Output the (x, y) coordinate of the center of the cell containing the given text.  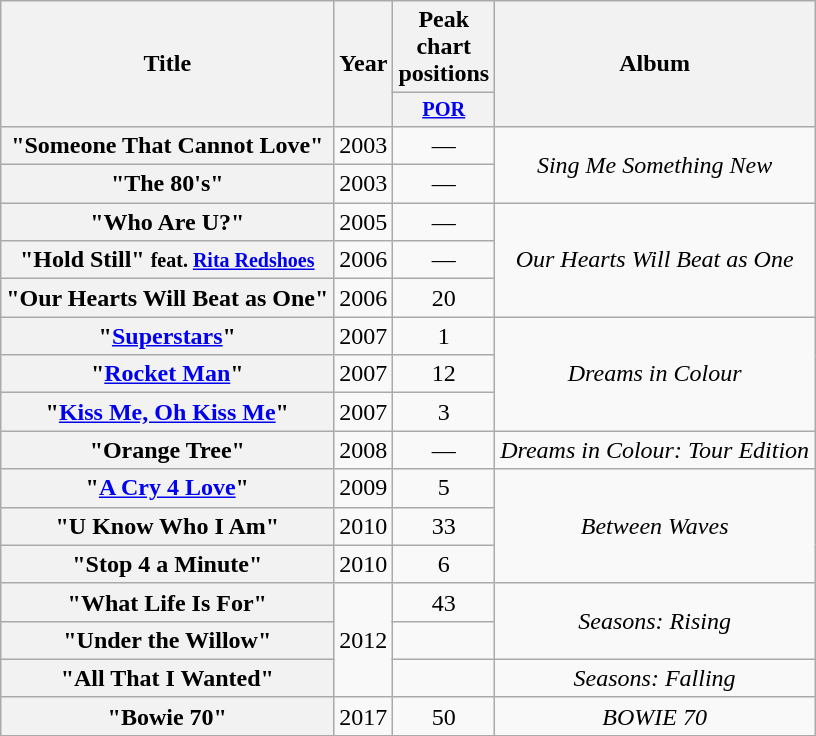
Seasons: Falling (655, 678)
20 (444, 298)
Sing Me Something New (655, 164)
33 (444, 526)
Our Hearts Will Beat as One (655, 260)
50 (444, 716)
"Who Are U?" (168, 222)
Year (364, 64)
"Bowie 70" (168, 716)
Seasons: Rising (655, 621)
Between Waves (655, 526)
"Kiss Me, Oh Kiss Me" (168, 412)
2017 (364, 716)
"A Cry 4 Love" (168, 488)
6 (444, 564)
2008 (364, 450)
"Someone That Cannot Love" (168, 145)
"The 80's" (168, 184)
Album (655, 64)
POR (444, 110)
Dreams in Colour (655, 374)
Peak chart positions (444, 47)
"Under the Willow" (168, 640)
"Hold Still" feat. Rita Redshoes (168, 260)
"Stop 4 a Minute" (168, 564)
"Rocket Man" (168, 374)
"Superstars" (168, 336)
"Our Hearts Will Beat as One" (168, 298)
5 (444, 488)
3 (444, 412)
2009 (364, 488)
Title (168, 64)
2012 (364, 640)
12 (444, 374)
"All That I Wanted" (168, 678)
"What Life Is For" (168, 602)
2005 (364, 222)
BOWIE 70 (655, 716)
1 (444, 336)
"U Know Who I Am" (168, 526)
Dreams in Colour: Tour Edition (655, 450)
"Orange Tree" (168, 450)
43 (444, 602)
